Identify which cell holds the provided text, then report its [x, y] central coordinate. 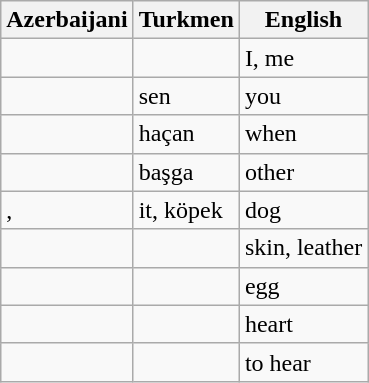
when [303, 134]
I, me [303, 58]
skin, leather [303, 248]
, [67, 210]
başga [186, 172]
haçan [186, 134]
egg [303, 286]
Azerbaijani [67, 20]
Turkmen [186, 20]
sen [186, 96]
it, köpek [186, 210]
English [303, 20]
you [303, 96]
dog [303, 210]
to hear [303, 362]
heart [303, 324]
other [303, 172]
